Output the (X, Y) coordinate of the center of the cell containing the given text.  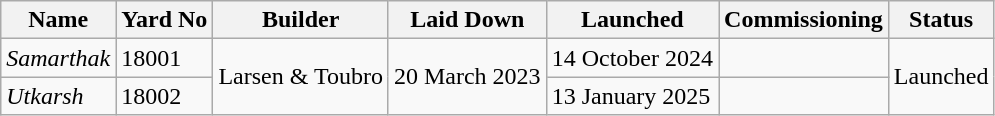
Builder (301, 20)
18001 (164, 58)
Larsen & Toubro (301, 77)
Utkarsh (58, 96)
Name (58, 20)
13 January 2025 (632, 96)
Laid Down (467, 20)
18002 (164, 96)
Samarthak (58, 58)
14 October 2024 (632, 58)
Yard No (164, 20)
Status (941, 20)
20 March 2023 (467, 77)
Commissioning (804, 20)
